From the cell containing the given text, extract its center point as [X, Y] coordinate. 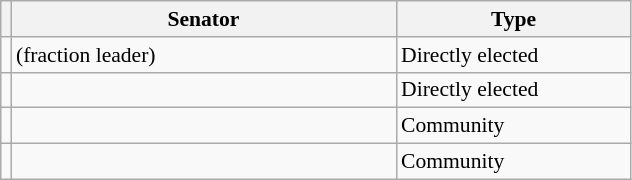
Senator [204, 19]
Type [514, 19]
(fraction leader) [204, 55]
